Identify which cell holds the provided text, then report its (x, y) central coordinate. 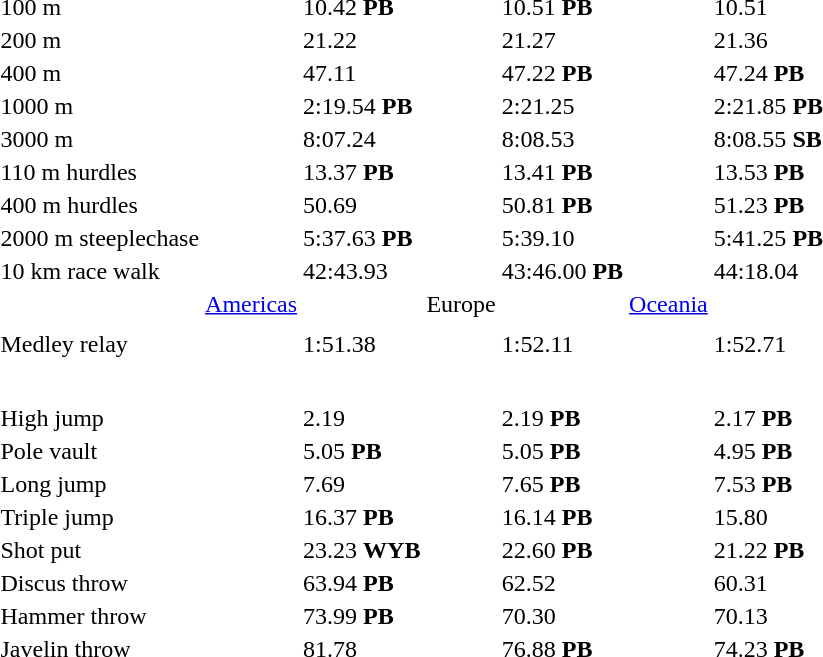
23.23 WYB (362, 550)
7.65 PB (562, 484)
50.69 (362, 205)
2.19 (362, 418)
Europe (461, 344)
22.60 PB (562, 550)
1:51.38 (362, 344)
16.14 PB (562, 517)
63.94 PB (362, 583)
13.37 PB (362, 172)
Americas (252, 344)
13.41 PB (562, 172)
62.52 (562, 583)
42:43.93 (362, 271)
43:46.00 PB (562, 271)
16.37 PB (362, 517)
2:21.25 (562, 106)
2:19.54 PB (362, 106)
21.27 (562, 40)
47.22 PB (562, 73)
21.22 (362, 40)
70.30 (562, 616)
5:39.10 (562, 238)
Oceania (669, 344)
73.99 PB (362, 616)
7.69 (362, 484)
47.11 (362, 73)
8:07.24 (362, 139)
5:37.63 PB (362, 238)
8:08.53 (562, 139)
1:52.11 (562, 344)
50.81 PB (562, 205)
2.19 PB (562, 418)
